Locate the cell with the specified text and output its (x, y) center coordinate. 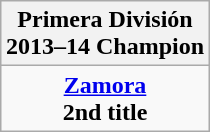
Zamora2nd title (104, 98)
Primera División2013–14 Champion (104, 34)
